Return the (x, y) coordinate for the center point of the cell that contains the specified text.  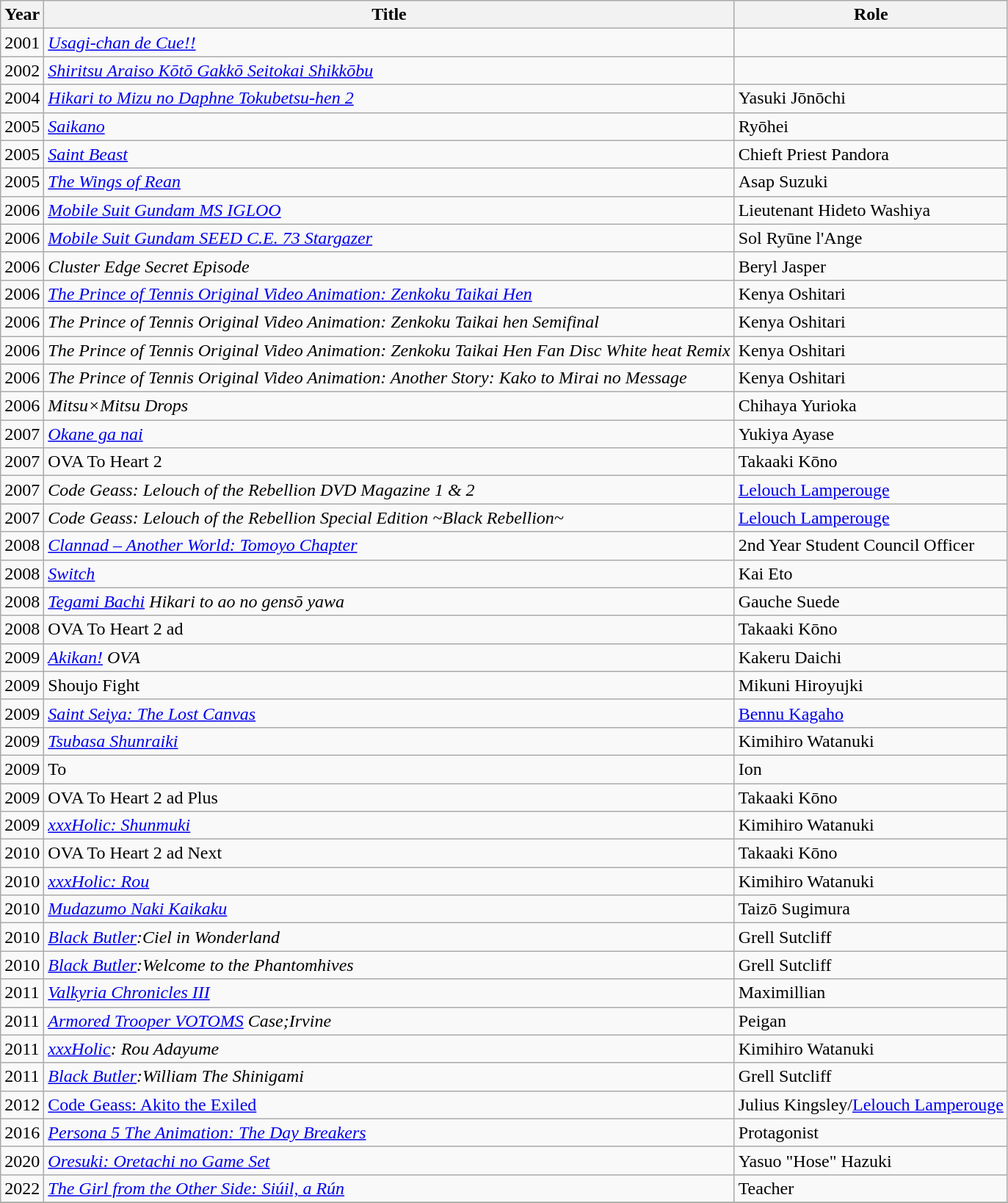
Taizō Sugimura (871, 909)
2022 (22, 1188)
Ryōhei (871, 126)
OVA To Heart 2 ad Plus (389, 797)
Ion (871, 769)
Mikuni Hiroyujki (871, 685)
Beryl Jasper (871, 266)
The Prince of Tennis Original Video Animation: Zenkoku Taikai Hen Fan Disc White heat Remix (389, 350)
Code Geass: Akito the Exiled (389, 1105)
Oresuki: Oretachi no Game Set (389, 1160)
Julius Kingsley/Lelouch Lamperouge (871, 1105)
To (389, 769)
Black Butler:William The Shinigami (389, 1077)
Shoujo Fight (389, 685)
Code Geass: Lelouch of the Rebellion DVD Magazine 1 & 2 (389, 490)
2020 (22, 1160)
Kakeru Daichi (871, 657)
Year (22, 15)
Shiritsu Araiso Kōtō Gakkō Seitokai Shikkōbu (389, 71)
Yukiya Ayase (871, 434)
Mobile Suit Gundam SEED C.E. 73 Stargazer (389, 238)
Persona 5 The Animation: The Day Breakers (389, 1132)
Asap Suzuki (871, 182)
Teacher (871, 1188)
The Prince of Tennis Original Video Animation: Zenkoku Taikai hen Semifinal (389, 322)
Valkyria Chronicles III (389, 993)
2nd Year Student Council Officer (871, 546)
Role (871, 15)
Gauche Suede (871, 601)
Peigan (871, 1021)
Sol Ryūne l'Ange (871, 238)
Tsubasa Shunraiki (389, 741)
Black Butler:Welcome to the Phantomhives (389, 965)
The Prince of Tennis Original Video Animation: Zenkoku Taikai Hen (389, 294)
xxxHolic: Rou Adayume (389, 1049)
Armored Trooper VOTOMS Case;Irvine (389, 1021)
OVA To Heart 2 ad (389, 629)
Mitsu×Mitsu Drops (389, 406)
Chihaya Yurioka (871, 406)
Tegami Bachi Hikari to ao no gensō yawa (389, 601)
Switch (389, 574)
Mudazumo Naki Kaikaku (389, 909)
Okane ga nai (389, 434)
Saint Seiya: The Lost Canvas (389, 713)
Lieutenant Hideto Washiya (871, 210)
Saint Beast (389, 154)
OVA To Heart 2 (389, 462)
2001 (22, 43)
Saikano (389, 126)
Black Butler:Ciel in Wonderland (389, 937)
Cluster Edge Secret Episode (389, 266)
Usagi-chan de Cue!! (389, 43)
xxxHolic: Rou (389, 881)
The Girl from the Other Side: Siúil, a Rún (389, 1188)
2002 (22, 71)
Protagonist (871, 1132)
Clannad – Another World: Tomoyo Chapter (389, 546)
Code Geass: Lelouch of the Rebellion Special Edition ~Black Rebellion~ (389, 518)
2004 (22, 98)
Kai Eto (871, 574)
Chieft Priest Pandora (871, 154)
Maximillian (871, 993)
OVA To Heart 2 ad Next (389, 853)
xxxHolic: Shunmuki (389, 826)
The Prince of Tennis Original Video Animation: Another Story: Kako to Mirai no Message (389, 378)
Yasuki Jōnōchi (871, 98)
Title (389, 15)
Bennu Kagaho (871, 713)
2012 (22, 1105)
2016 (22, 1132)
Yasuo "Hose" Hazuki (871, 1160)
Hikari to Mizu no Daphne Tokubetsu-hen 2 (389, 98)
The Wings of Rean (389, 182)
Mobile Suit Gundam MS IGLOO (389, 210)
Akikan! OVA (389, 657)
